Provide the [X, Y] coordinate of the cell's center where the given text is located.  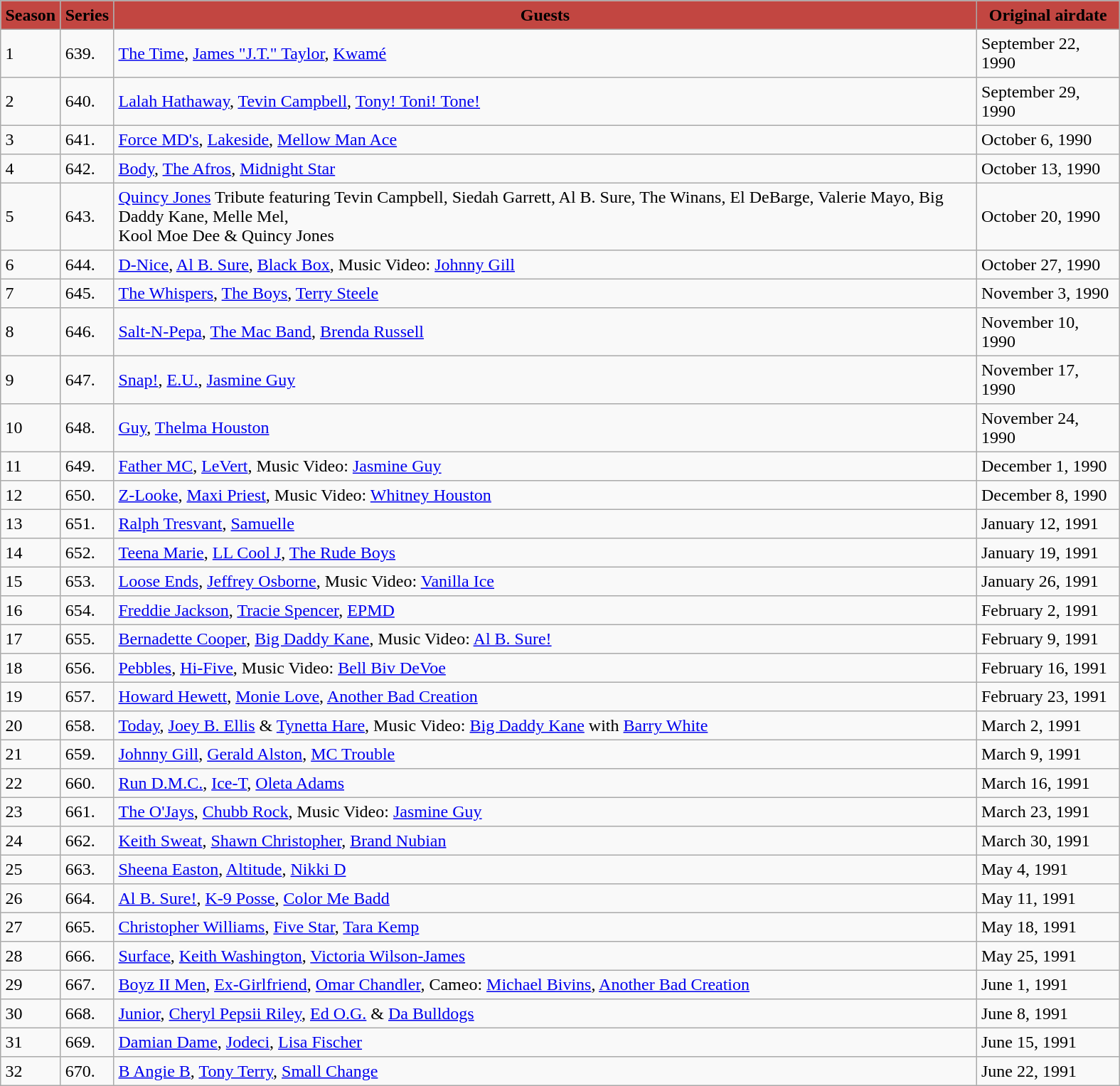
June 22, 1991 [1048, 1071]
657. [87, 696]
February 23, 1991 [1048, 696]
662. [87, 841]
Z-Looke, Maxi Priest, Music Video: Whitney Houston [545, 495]
January 19, 1991 [1048, 553]
665. [87, 927]
14 [31, 553]
January 26, 1991 [1048, 581]
654. [87, 610]
May 4, 1991 [1048, 869]
March 30, 1991 [1048, 841]
667. [87, 984]
668. [87, 1013]
March 16, 1991 [1048, 783]
Al B. Sure!, K-9 Posse, Color Me Badd [545, 898]
643. [87, 216]
October 20, 1990 [1048, 216]
640. [87, 102]
December 1, 1990 [1048, 466]
646. [87, 332]
670. [87, 1071]
649. [87, 466]
Pebbles, Hi-Five, Music Video: Bell Biv DeVoe [545, 668]
March 9, 1991 [1048, 754]
Ralph Tresvant, Samuelle [545, 523]
March 2, 1991 [1048, 725]
Keith Sweat, Shawn Christopher, Brand Nubian [545, 841]
June 1, 1991 [1048, 984]
Series [87, 15]
26 [31, 898]
9 [31, 380]
658. [87, 725]
22 [31, 783]
Boyz II Men, Ex-Girlfriend, Omar Chandler, Cameo: Michael Bivins, Another Bad Creation [545, 984]
20 [31, 725]
B Angie B, Tony Terry, Small Change [545, 1071]
23 [31, 811]
Force MD's, Lakeside, Mellow Man Ace [545, 139]
13 [31, 523]
21 [31, 754]
653. [87, 581]
661. [87, 811]
October 13, 1990 [1048, 169]
663. [87, 869]
September 22, 1990 [1048, 53]
The Whispers, The Boys, Terry Steele [545, 293]
Freddie Jackson, Tracie Spencer, EPMD [545, 610]
The Time, James "J.T." Taylor, Kwamé [545, 53]
Damian Dame, Jodeci, Lisa Fischer [545, 1042]
15 [31, 581]
January 12, 1991 [1048, 523]
Loose Ends, Jeffrey Osborne, Music Video: Vanilla Ice [545, 581]
16 [31, 610]
664. [87, 898]
652. [87, 553]
639. [87, 53]
Howard Hewett, Monie Love, Another Bad Creation [545, 696]
24 [31, 841]
Father MC, LeVert, Music Video: Jasmine Guy [545, 466]
31 [31, 1042]
29 [31, 984]
February 2, 1991 [1048, 610]
8 [31, 332]
October 6, 1990 [1048, 139]
May 11, 1991 [1048, 898]
651. [87, 523]
Original airdate [1048, 15]
November 3, 1990 [1048, 293]
11 [31, 466]
655. [87, 639]
Surface, Keith Washington, Victoria Wilson-James [545, 956]
644. [87, 265]
November 24, 1990 [1048, 428]
October 27, 1990 [1048, 265]
Salt-N-Pepa, The Mac Band, Brenda Russell [545, 332]
February 16, 1991 [1048, 668]
4 [31, 169]
3 [31, 139]
Today, Joey B. Ellis & Tynetta Hare, Music Video: Big Daddy Kane with Barry White [545, 725]
669. [87, 1042]
666. [87, 956]
February 9, 1991 [1048, 639]
650. [87, 495]
7 [31, 293]
656. [87, 668]
D-Nice, Al B. Sure, Black Box, Music Video: Johnny Gill [545, 265]
659. [87, 754]
648. [87, 428]
Christopher Williams, Five Star, Tara Kemp [545, 927]
Teena Marie, LL Cool J, The Rude Boys [545, 553]
645. [87, 293]
18 [31, 668]
6 [31, 265]
Guests [545, 15]
Johnny Gill, Gerald Alston, MC Trouble [545, 754]
Guy, Thelma Houston [545, 428]
May 25, 1991 [1048, 956]
642. [87, 169]
March 23, 1991 [1048, 811]
5 [31, 216]
19 [31, 696]
September 29, 1990 [1048, 102]
Sheena Easton, Altitude, Nikki D [545, 869]
November 17, 1990 [1048, 380]
December 8, 1990 [1048, 495]
660. [87, 783]
647. [87, 380]
The O'Jays, Chubb Rock, Music Video: Jasmine Guy [545, 811]
Season [31, 15]
27 [31, 927]
12 [31, 495]
Run D.M.C., Ice-T, Oleta Adams [545, 783]
Bernadette Cooper, Big Daddy Kane, Music Video: Al B. Sure! [545, 639]
1 [31, 53]
June 15, 1991 [1048, 1042]
Junior, Cheryl Pepsii Riley, Ed O.G. & Da Bulldogs [545, 1013]
2 [31, 102]
Snap!, E.U., Jasmine Guy [545, 380]
June 8, 1991 [1048, 1013]
Body, The Afros, Midnight Star [545, 169]
30 [31, 1013]
25 [31, 869]
10 [31, 428]
Lalah Hathaway, Tevin Campbell, Tony! Toni! Tone! [545, 102]
May 18, 1991 [1048, 927]
November 10, 1990 [1048, 332]
641. [87, 139]
28 [31, 956]
17 [31, 639]
32 [31, 1071]
